Extract the [x, y] coordinate from the center of the cell holding the provided text.  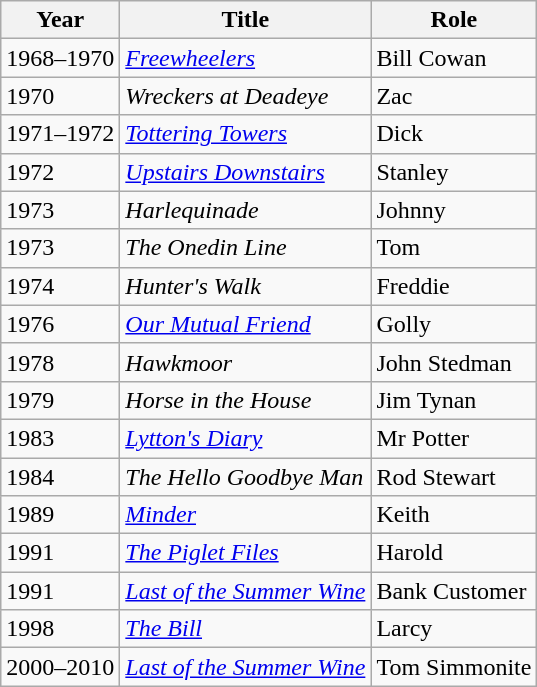
Bank Customer [454, 591]
1979 [60, 400]
1972 [60, 172]
Keith [454, 515]
Freddie [454, 286]
Wreckers at Deadeye [246, 96]
Tom [454, 248]
Lytton's Diary [246, 438]
Our Mutual Friend [246, 324]
1968–1970 [60, 58]
1989 [60, 515]
1998 [60, 629]
Zac [454, 96]
Harold [454, 553]
John Stedman [454, 362]
Upstairs Downstairs [246, 172]
Tottering Towers [246, 134]
Freewheelers [246, 58]
1974 [60, 286]
The Bill [246, 629]
1970 [60, 96]
1983 [60, 438]
2000–2010 [60, 667]
The Hello Goodbye Man [246, 477]
The Onedin Line [246, 248]
1978 [60, 362]
Year [60, 20]
The Piglet Files [246, 553]
Title [246, 20]
Johnny [454, 210]
Jim Tynan [454, 400]
Dick [454, 134]
Horse in the House [246, 400]
Rod Stewart [454, 477]
Hawkmoor [246, 362]
1984 [60, 477]
Golly [454, 324]
Minder [246, 515]
Larcy [454, 629]
Mr Potter [454, 438]
Hunter's Walk [246, 286]
Tom Simmonite [454, 667]
Harlequinade [246, 210]
Bill Cowan [454, 58]
Role [454, 20]
1976 [60, 324]
1971–1972 [60, 134]
Stanley [454, 172]
